Output the [X, Y] coordinate of the center of the cell containing the given text.  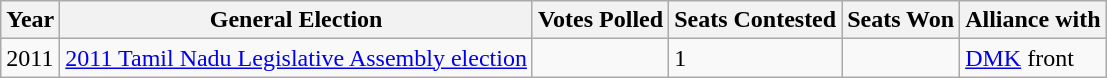
2011 Tamil Nadu Legislative Assembly election [296, 58]
DMK front [1033, 58]
Votes Polled [600, 20]
Seats Contested [756, 20]
1 [756, 58]
2011 [30, 58]
Seats Won [901, 20]
Alliance with [1033, 20]
General Election [296, 20]
Year [30, 20]
